Determine the [x, y] coordinate at the center of the cell enclosing the given text.  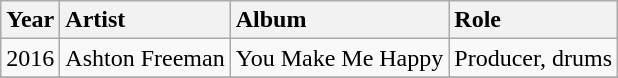
You Make Me Happy [340, 58]
Role [534, 20]
Album [340, 20]
Ashton Freeman [145, 58]
Artist [145, 20]
Producer, drums [534, 58]
Year [30, 20]
2016 [30, 58]
